Return the [x, y] coordinate for the center point of the cell that contains the specified text.  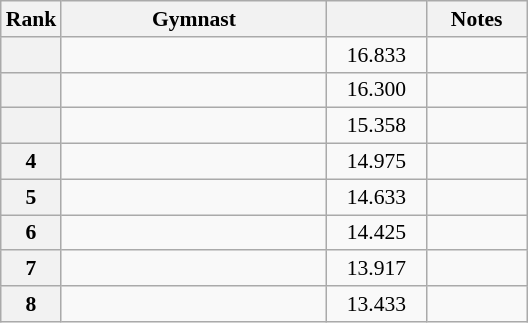
16.300 [376, 90]
13.917 [376, 269]
16.833 [376, 55]
6 [32, 233]
Notes [477, 19]
14.633 [376, 197]
14.425 [376, 233]
13.433 [376, 304]
7 [32, 269]
8 [32, 304]
5 [32, 197]
15.358 [376, 126]
4 [32, 162]
14.975 [376, 162]
Rank [32, 19]
Gymnast [194, 19]
